Extract the (x, y) coordinate from the center of the cell holding the provided text.  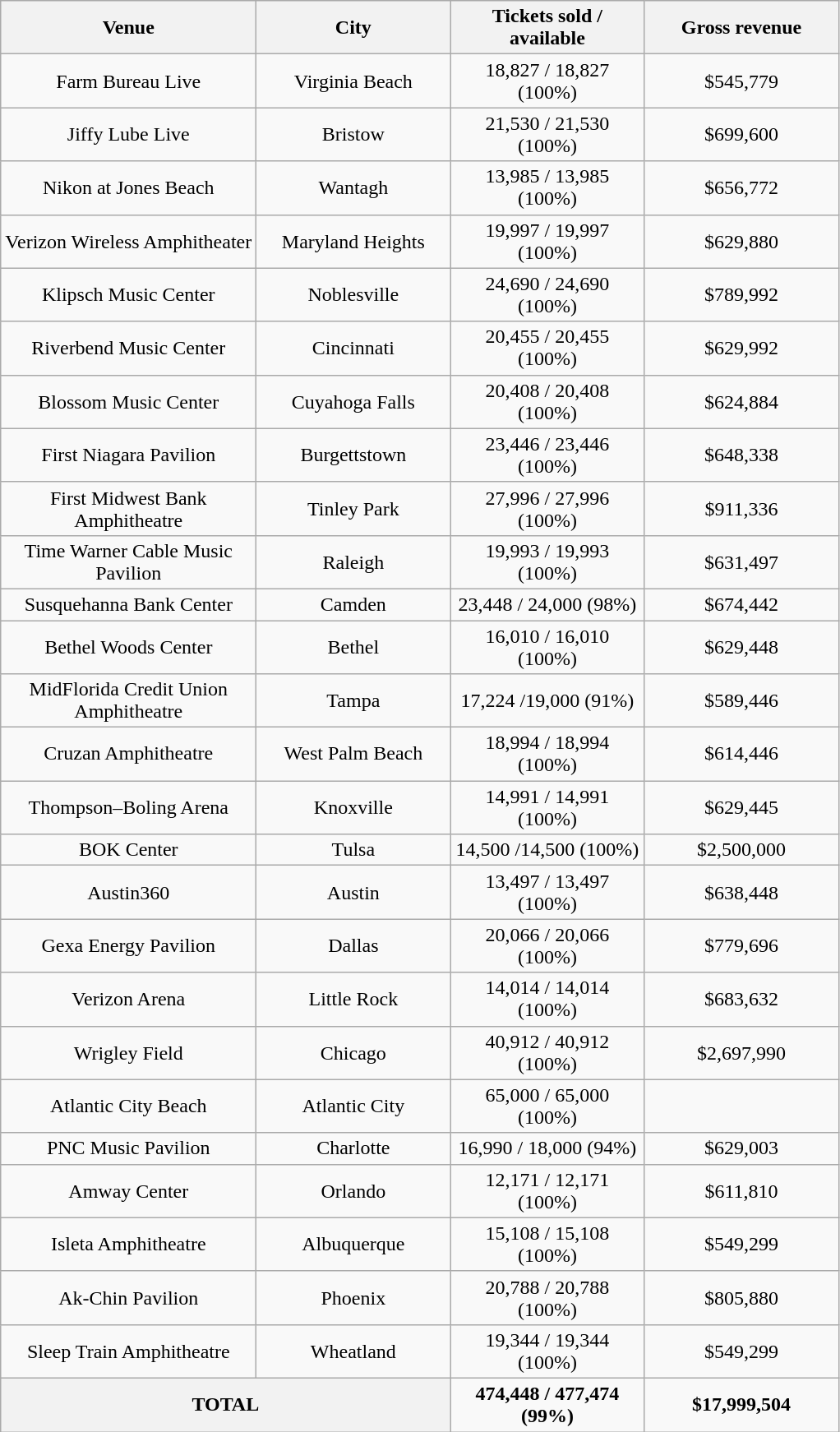
23,446 / 23,446 (100%) (547, 455)
$648,338 (741, 455)
21,530 / 21,530 (100%) (547, 135)
$638,448 (741, 893)
$589,446 (741, 700)
20,408 / 20,408 (100%) (547, 401)
Raleigh (353, 562)
27,996 / 27,996 (100%) (547, 508)
19,997 / 19,997 (100%) (547, 242)
Bethel Woods Center (128, 646)
Austin (353, 893)
Phoenix (353, 1297)
$629,003 (741, 1148)
24,690 / 24,690 (100%) (547, 294)
Gexa Energy Pavilion (128, 945)
Isleta Amphitheatre (128, 1245)
$614,446 (741, 755)
18,827 / 18,827 (100%) (547, 81)
40,912 / 40,912 (100%) (547, 1052)
Time Warner Cable Music Pavilion (128, 562)
Venue (128, 28)
Blossom Music Center (128, 401)
20,455 / 20,455 (100%) (547, 349)
BOK Center (128, 850)
Verizon Arena (128, 1000)
West Palm Beach (353, 755)
Cincinnati (353, 349)
Wantagh (353, 187)
Albuquerque (353, 1245)
14,014 / 14,014 (100%) (547, 1000)
19,344 / 19,344 (100%) (547, 1351)
Gross revenue (741, 28)
$629,448 (741, 646)
Chicago (353, 1052)
$629,880 (741, 242)
$674,442 (741, 604)
$545,779 (741, 81)
$629,445 (741, 807)
65,000 / 65,000 (100%) (547, 1106)
13,497 / 13,497 (100%) (547, 893)
Wrigley Field (128, 1052)
Tulsa (353, 850)
Riverbend Music Center (128, 349)
Tinley Park (353, 508)
$17,999,504 (741, 1404)
16,010 / 16,010 (100%) (547, 646)
$779,696 (741, 945)
Little Rock (353, 1000)
18,994 / 18,994 (100%) (547, 755)
$789,992 (741, 294)
Nikon at Jones Beach (128, 187)
$631,497 (741, 562)
20,788 / 20,788 (100%) (547, 1297)
MidFlorida Credit Union Amphitheatre (128, 700)
Jiffy Lube Live (128, 135)
TOTAL (225, 1404)
$911,336 (741, 508)
Cuyahoga Falls (353, 401)
16,990 / 18,000 (94%) (547, 1148)
Bethel (353, 646)
Amway Center (128, 1190)
13,985 / 13,985 (100%) (547, 187)
Sleep Train Amphitheatre (128, 1351)
Susquehanna Bank Center (128, 604)
$699,600 (741, 135)
12,171 / 12,171 (100%) (547, 1190)
Orlando (353, 1190)
Camden (353, 604)
Farm Bureau Live (128, 81)
20,066 / 20,066 (100%) (547, 945)
19,993 / 19,993 (100%) (547, 562)
Knoxville (353, 807)
$629,992 (741, 349)
$611,810 (741, 1190)
Atlantic City Beach (128, 1106)
Thompson–Boling Arena (128, 807)
Dallas (353, 945)
City (353, 28)
Maryland Heights (353, 242)
First Niagara Pavilion (128, 455)
Ak-Chin Pavilion (128, 1297)
Tampa (353, 700)
14,500 /14,500 (100%) (547, 850)
17,224 /19,000 (91%) (547, 700)
15,108 / 15,108 (100%) (547, 1245)
PNC Music Pavilion (128, 1148)
Virginia Beach (353, 81)
First Midwest Bank Amphitheatre (128, 508)
Austin360 (128, 893)
$683,632 (741, 1000)
23,448 / 24,000 (98%) (547, 604)
$805,880 (741, 1297)
$656,772 (741, 187)
Burgettstown (353, 455)
Noblesville (353, 294)
$2,500,000 (741, 850)
Tickets sold / available (547, 28)
Bristow (353, 135)
Wheatland (353, 1351)
Klipsch Music Center (128, 294)
$2,697,990 (741, 1052)
Atlantic City (353, 1106)
14,991 / 14,991 (100%) (547, 807)
Cruzan Amphitheatre (128, 755)
Charlotte (353, 1148)
474,448 / 477,474 (99%) (547, 1404)
$624,884 (741, 401)
Verizon Wireless Amphitheater (128, 242)
